Pinpoint the cell where the given text exists, returning its [X, Y] midpoint coordinate. 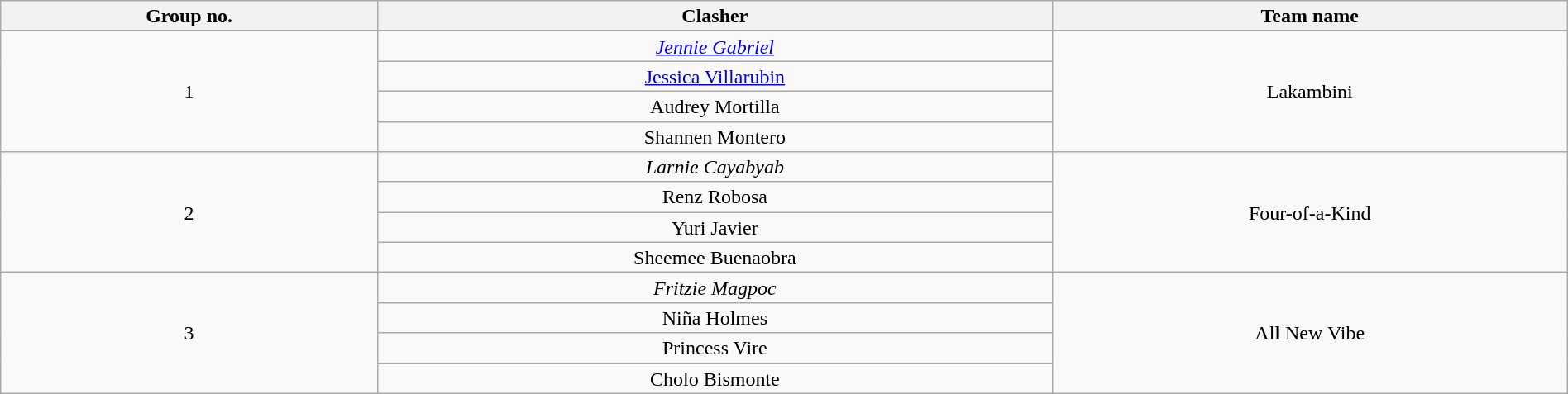
Lakambini [1310, 91]
Princess Vire [715, 349]
Four-of-a-Kind [1310, 212]
Larnie Cayabyab [715, 167]
Group no. [189, 17]
2 [189, 212]
Jessica Villarubin [715, 76]
Team name [1310, 17]
Shannen Montero [715, 137]
3 [189, 333]
Sheemee Buenaobra [715, 258]
Fritzie Magpoc [715, 287]
All New Vibe [1310, 333]
Yuri Javier [715, 228]
Audrey Mortilla [715, 106]
Jennie Gabriel [715, 46]
Clasher [715, 17]
1 [189, 91]
Renz Robosa [715, 197]
Cholo Bismonte [715, 378]
Niña Holmes [715, 317]
